Pinpoint the cell where the given text exists, returning its [X, Y] midpoint coordinate. 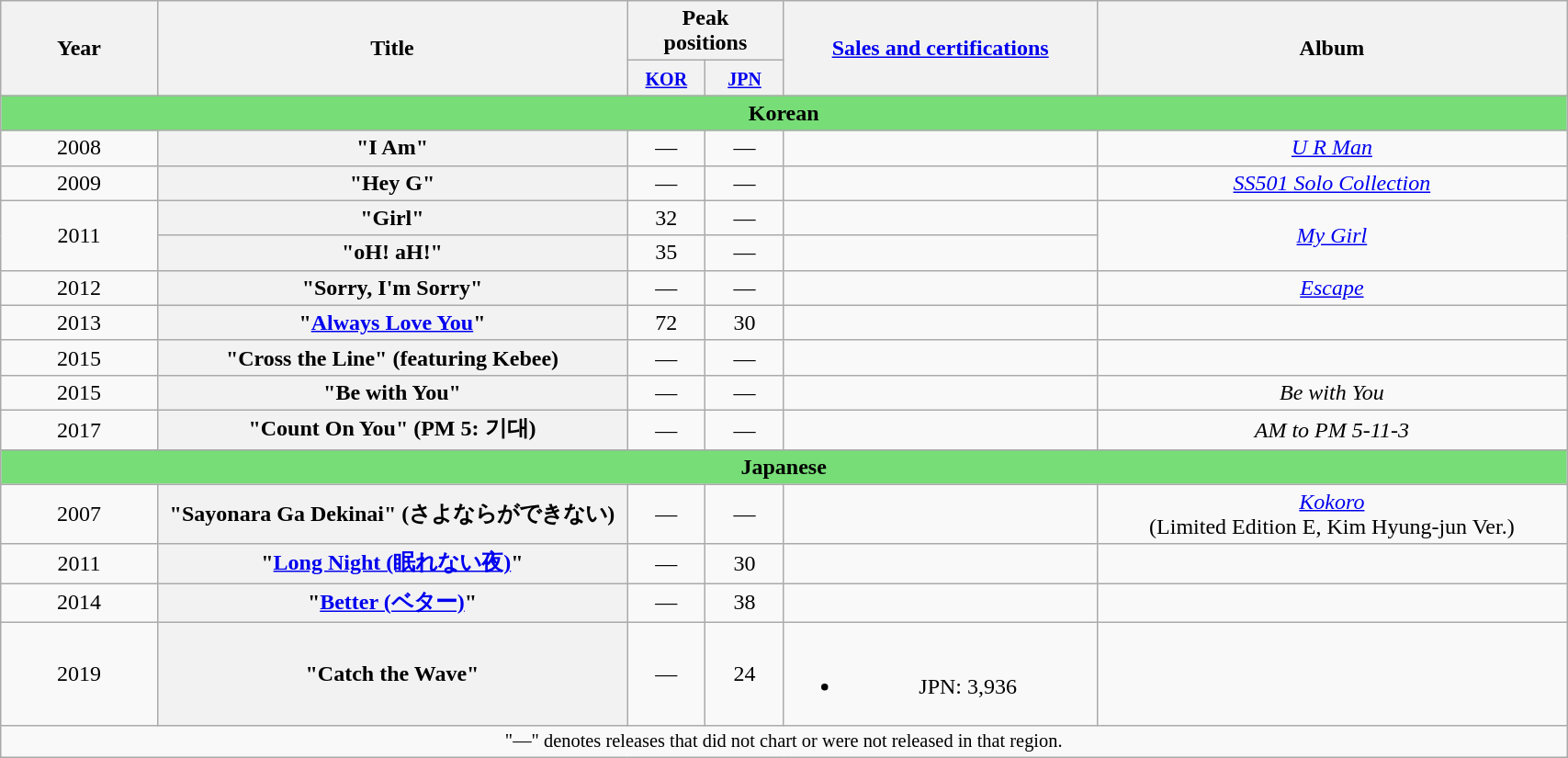
Be with You [1332, 392]
"I Am" [391, 148]
"oH! aH!" [391, 253]
Title [391, 48]
2017 [79, 430]
JPN [744, 78]
72 [667, 322]
Korean [784, 113]
35 [667, 253]
Peakpositions [705, 31]
"Long Night (眠れない夜)" [391, 564]
"Catch the Wave" [391, 674]
2013 [79, 322]
38 [744, 603]
Album [1332, 48]
2007 [79, 515]
2009 [79, 183]
KOR [667, 78]
"Better (ベター)" [391, 603]
Escape [1332, 288]
SS501 Solo Collection [1332, 183]
AM to PM 5-11-3 [1332, 430]
U R Man [1332, 148]
Sales and certifications [941, 48]
"Cross the Line" (featuring Kebee) [391, 357]
Japanese [784, 467]
Year [79, 48]
2019 [79, 674]
24 [744, 674]
"Sayonara Ga Dekinai" (さよならができない) [391, 515]
"Count On You" (PM 5: 기대) [391, 430]
"Always Love You" [391, 322]
2008 [79, 148]
32 [667, 218]
"Be with You" [391, 392]
2012 [79, 288]
"Girl" [391, 218]
"Sorry, I'm Sorry" [391, 288]
Kokoro(Limited Edition E, Kim Hyung-jun Ver.) [1332, 515]
My Girl [1332, 235]
JPN: 3,936 [941, 674]
2014 [79, 603]
"—" denotes releases that did not chart or were not released in that region. [784, 741]
"Hey G" [391, 183]
